Find where the given text appears and provide that cell's center as [X, Y] coordinate. 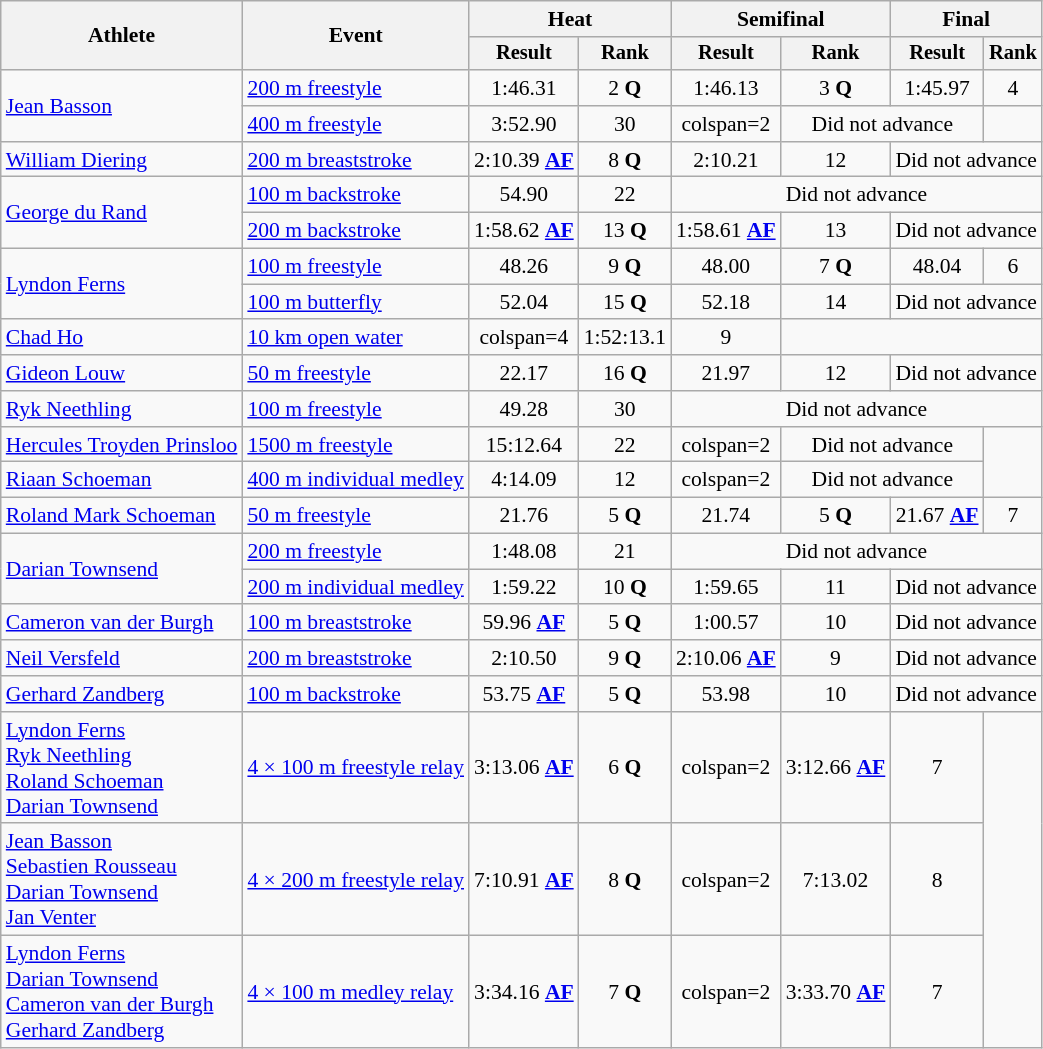
2:10.21 [726, 160]
2 Q [625, 88]
Hercules Troyden Prinsloo [122, 445]
1:45.97 [937, 88]
1:58.62 AF [524, 231]
100 m butterfly [356, 302]
1:48.08 [524, 552]
colspan=4 [524, 338]
400 m individual medley [356, 480]
Heat [570, 19]
53.98 [726, 694]
14 [836, 302]
49.28 [524, 409]
Gideon Louw [122, 373]
22.17 [524, 373]
3:52.90 [524, 124]
1500 m freestyle [356, 445]
1:00.57 [726, 623]
7:10.91 AF [524, 880]
Semifinal [780, 19]
4:14.09 [524, 480]
1:59.22 [524, 587]
200 m backstroke [356, 231]
10 Q [625, 587]
10 km open water [356, 338]
7:13.02 [836, 880]
1:46.13 [726, 88]
Neil Versfeld [122, 658]
3:33.70 AF [836, 992]
21.67 AF [937, 516]
Cameron van der Burgh [122, 623]
3 Q [836, 88]
54.90 [524, 195]
3:13.06 AF [524, 768]
15:12.64 [524, 445]
Gerhard Zandberg [122, 694]
2:10.50 [524, 658]
6 Q [625, 768]
2:10.06 AF [726, 658]
1:46.31 [524, 88]
21.76 [524, 516]
21.97 [726, 373]
8 [937, 880]
3:34.16 AF [524, 992]
Lyndon FernsDarian TownsendCameron van der BurghGerhard Zandberg [122, 992]
Lyndon FernsRyk NeethlingRoland SchoemanDarian Townsend [122, 768]
Roland Mark Schoeman [122, 516]
21 [625, 552]
16 Q [625, 373]
Athlete [122, 36]
4 × 200 m freestyle relay [356, 880]
6 [1013, 267]
4 × 100 m medley relay [356, 992]
Ryk Neethling [122, 409]
Jean Basson [122, 106]
13 [836, 231]
400 m freestyle [356, 124]
Lyndon Ferns [122, 284]
Riaan Schoeman [122, 480]
1:59.65 [726, 587]
48.26 [524, 267]
Chad Ho [122, 338]
1:58.61 AF [726, 231]
59.96 AF [524, 623]
48.04 [937, 267]
21.74 [726, 516]
52.18 [726, 302]
George du Rand [122, 212]
200 m individual medley [356, 587]
William Diering [122, 160]
15 Q [625, 302]
Event [356, 36]
Jean BassonSebastien RousseauDarian TownsendJan Venter [122, 880]
53.75 AF [524, 694]
3:12.66 AF [836, 768]
Darian Townsend [122, 570]
2:10.39 AF [524, 160]
11 [836, 587]
4 × 100 m freestyle relay [356, 768]
13 Q [625, 231]
1:52:13.1 [625, 338]
52.04 [524, 302]
4 [1013, 88]
Final [966, 19]
100 m breaststroke [356, 623]
48.00 [726, 267]
